Capture the cell that displays the provided text and extract its (X, Y) central coordinate. 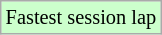
Fastest session lap (81, 17)
